Find where the given text appears and provide that cell's center as [X, Y] coordinate. 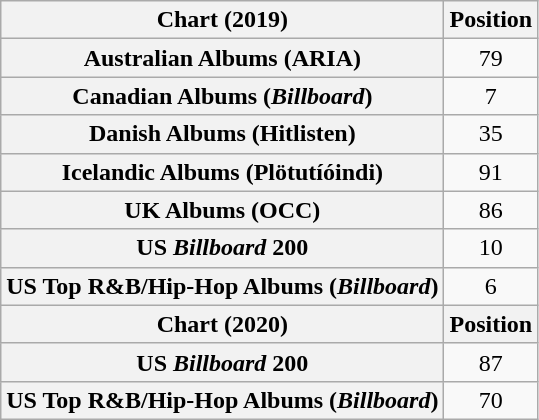
70 [491, 400]
Icelandic Albums (Plötutíóindi) [222, 172]
UK Albums (OCC) [222, 210]
87 [491, 362]
Chart (2019) [222, 20]
Canadian Albums (Billboard) [222, 96]
10 [491, 248]
6 [491, 286]
86 [491, 210]
Danish Albums (Hitlisten) [222, 134]
7 [491, 96]
79 [491, 58]
35 [491, 134]
Chart (2020) [222, 324]
91 [491, 172]
Australian Albums (ARIA) [222, 58]
